Capture the cell that displays the provided text and extract its [X, Y] central coordinate. 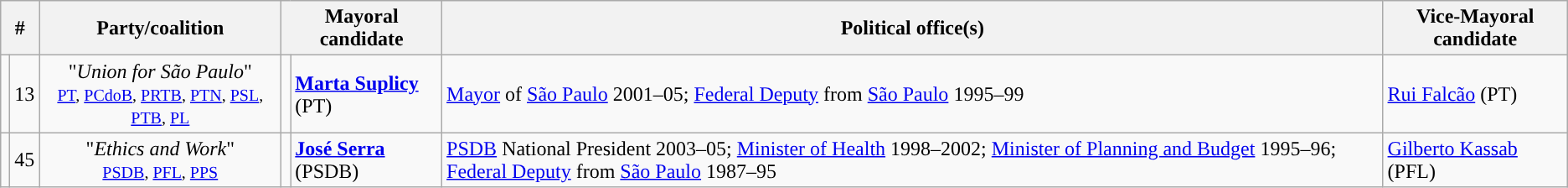
Vice-Mayoral candidate [1475, 29]
Political office(s) [913, 29]
Gilberto Kassab (PFL) [1475, 159]
PSDB National President 2003–05; Minister of Health 1998–2002; Minister of Planning and Budget 1995–96; Federal Deputy from São Paulo 1987–95 [913, 159]
Mayor of São Paulo 2001–05; Federal Deputy from São Paulo 1995–99 [913, 94]
13 [25, 94]
Party/coalition [161, 29]
"Ethics and Work"PSDB, PFL, PPS [161, 159]
Rui Falcão (PT) [1475, 94]
# [20, 29]
"Union for São Paulo"PT, PCdoB, PRTB, PTN, PSL, PTB, PL [161, 94]
José Serra (PSDB) [367, 159]
Marta Suplicy (PT) [367, 94]
Mayoral candidate [362, 29]
45 [25, 159]
